Find where the given text appears and provide that cell's center as [X, Y] coordinate. 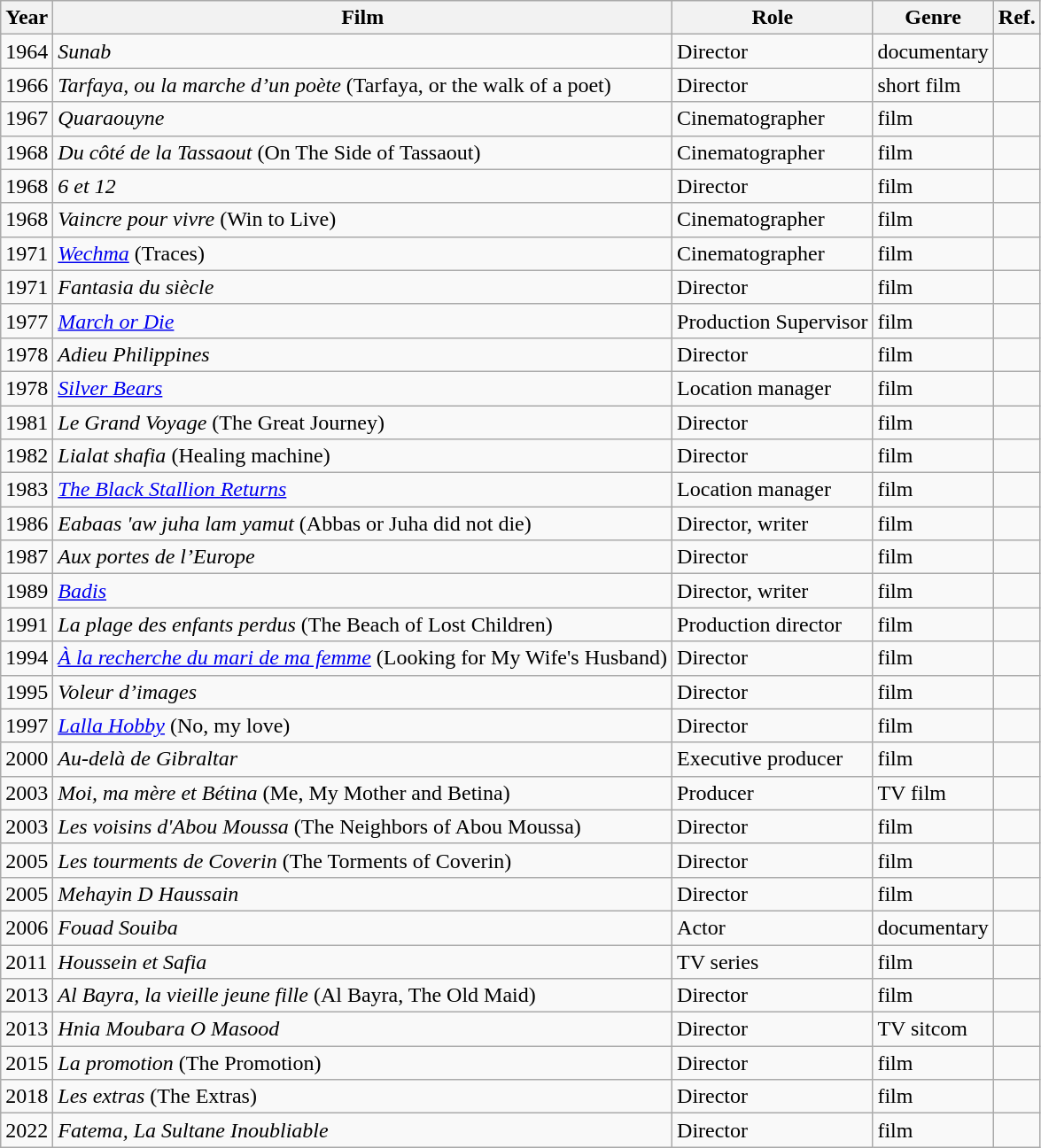
Genre [933, 18]
TV sitcom [933, 1029]
Moi, ma mère et Bétina (Me, My Mother and Betina) [363, 793]
1994 [27, 658]
Fouad Souiba [363, 927]
1997 [27, 725]
Aux portes de l’Europe [363, 557]
Hnia Moubara O Masood [363, 1029]
Du côté de la Tassaout (On The Side of Tassaout) [363, 152]
Film [363, 18]
Lialat shafia (Healing machine) [363, 456]
Badis [363, 591]
6 et 12 [363, 186]
2022 [27, 1130]
March or Die [363, 321]
The Black Stallion Returns [363, 490]
La promotion (The Promotion) [363, 1063]
Actor [773, 927]
Quaraouyne [363, 119]
TV film [933, 793]
Ref. [1017, 18]
Les voisins d'Abou Moussa (The Neighbors of Abou Moussa) [363, 826]
short film [933, 85]
Producer [773, 793]
Voleur d’images [363, 692]
À la recherche du mari de ma femme (Looking for My Wife's Husband) [363, 658]
Role [773, 18]
1987 [27, 557]
1986 [27, 524]
2015 [27, 1063]
Production director [773, 624]
Adieu Philippines [363, 354]
TV series [773, 961]
Le Grand Voyage (The Great Journey) [363, 423]
Vaincre pour vivre (Win to Live) [363, 220]
Fatema, La Sultane Inoubliable [363, 1130]
Production Supervisor [773, 321]
1983 [27, 490]
Fantasia du siècle [363, 287]
Mehayin D Haussain [363, 894]
Silver Bears [363, 388]
Lalla Hobby (No, my love) [363, 725]
1989 [27, 591]
1981 [27, 423]
1967 [27, 119]
Les tourments de Coverin (The Torments of Coverin) [363, 860]
Wechma (Traces) [363, 253]
1964 [27, 51]
1966 [27, 85]
1995 [27, 692]
1977 [27, 321]
Les extras (The Extras) [363, 1097]
Executive producer [773, 759]
1991 [27, 624]
2011 [27, 961]
Year [27, 18]
2006 [27, 927]
La plage des enfants perdus (The Beach of Lost Children) [363, 624]
Eabaas 'aw juha lam yamut (Abbas or Juha did not die) [363, 524]
Al Bayra, la vieille jeune fille (Al Bayra, The Old Maid) [363, 996]
1982 [27, 456]
2018 [27, 1097]
Tarfaya, ou la marche d’un poète (Tarfaya, or the walk of a poet) [363, 85]
2000 [27, 759]
Au-delà de Gibraltar [363, 759]
Sunab [363, 51]
Houssein et Safia [363, 961]
